Identify which cell holds the provided text, then report its [X, Y] central coordinate. 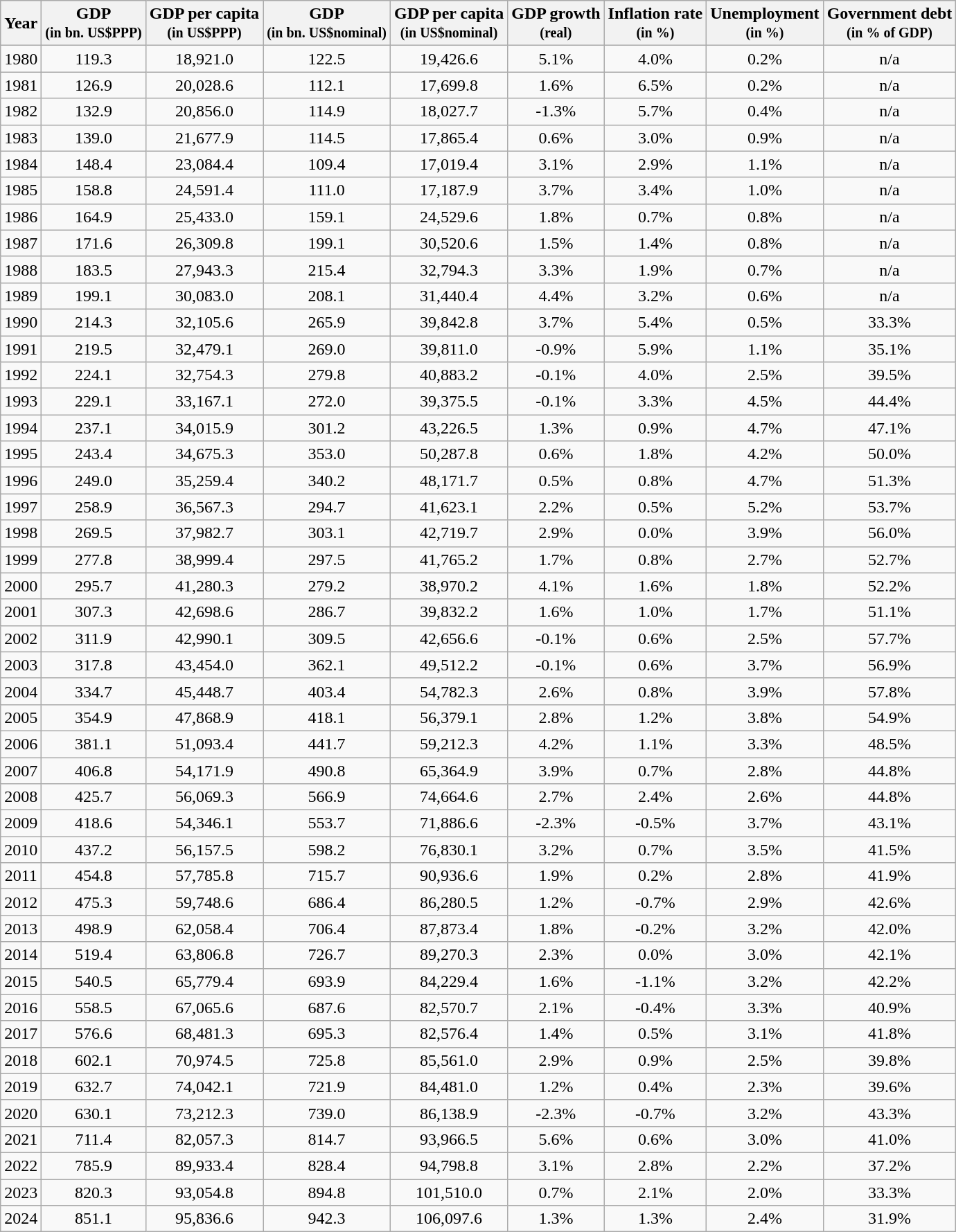
111.0 [327, 190]
2003 [21, 665]
42,656.6 [449, 639]
828.4 [327, 1166]
41.0% [889, 1139]
851.1 [94, 1219]
19,426.6 [449, 59]
50.0% [889, 454]
301.2 [327, 428]
353.0 [327, 454]
418.1 [327, 717]
5.9% [655, 348]
286.7 [327, 612]
602.1 [94, 1060]
2004 [21, 691]
40,883.2 [449, 375]
25,433.0 [204, 217]
785.9 [94, 1166]
43,454.0 [204, 665]
1987 [21, 243]
303.1 [327, 533]
95,836.6 [204, 1219]
1985 [21, 190]
54,346.1 [204, 823]
215.4 [327, 269]
2000 [21, 586]
24,529.6 [449, 217]
739.0 [327, 1113]
57.7% [889, 639]
475.3 [94, 902]
1980 [21, 59]
56.0% [889, 533]
4.4% [556, 296]
42.6% [889, 902]
219.5 [94, 348]
2008 [21, 797]
43,226.5 [449, 428]
-1.1% [655, 981]
44.4% [889, 402]
21,677.9 [204, 138]
381.1 [94, 744]
295.7 [94, 586]
553.7 [327, 823]
2013 [21, 929]
20,028.6 [204, 85]
38,999.4 [204, 560]
2022 [21, 1166]
4.5% [765, 402]
-0.4% [655, 1008]
214.3 [94, 322]
39.8% [889, 1060]
437.2 [94, 850]
57.8% [889, 691]
2009 [21, 823]
814.7 [327, 1139]
48,171.7 [449, 481]
GDP per capita(in US$nominal) [449, 24]
148.4 [94, 164]
4.1% [556, 586]
224.1 [94, 375]
41,623.1 [449, 507]
41.9% [889, 876]
2015 [21, 981]
63,806.8 [204, 955]
317.8 [94, 665]
41,280.3 [204, 586]
122.5 [327, 59]
237.1 [94, 428]
37.2% [889, 1166]
47.1% [889, 428]
1982 [21, 111]
17,865.4 [449, 138]
65,364.9 [449, 771]
2023 [21, 1192]
114.9 [327, 111]
30,083.0 [204, 296]
686.4 [327, 902]
51.3% [889, 481]
93,966.5 [449, 1139]
229.1 [94, 402]
942.3 [327, 1219]
5.1% [556, 59]
41.8% [889, 1034]
632.7 [94, 1087]
630.1 [94, 1113]
73,212.3 [204, 1113]
-0.9% [556, 348]
32,754.3 [204, 375]
36,567.3 [204, 507]
208.1 [327, 296]
31.9% [889, 1219]
1999 [21, 560]
38,970.2 [449, 586]
89,270.3 [449, 955]
5.7% [655, 111]
82,576.4 [449, 1034]
50,287.8 [449, 454]
2005 [21, 717]
42,990.1 [204, 639]
82,570.7 [449, 1008]
59,748.6 [204, 902]
2002 [21, 639]
39,842.8 [449, 322]
1989 [21, 296]
132.9 [94, 111]
576.6 [94, 1034]
67,065.6 [204, 1008]
1998 [21, 533]
279.8 [327, 375]
76,830.1 [449, 850]
17,187.9 [449, 190]
Inflation rate(in %) [655, 24]
1997 [21, 507]
2017 [21, 1034]
1996 [21, 481]
1995 [21, 454]
Unemployment(in %) [765, 24]
52.2% [889, 586]
62,058.4 [204, 929]
34,015.9 [204, 428]
307.3 [94, 612]
24,591.4 [204, 190]
725.8 [327, 1060]
5.4% [655, 322]
249.0 [94, 481]
272.0 [327, 402]
1991 [21, 348]
GDP per capita(in US$PPP) [204, 24]
43.3% [889, 1113]
159.1 [327, 217]
112.1 [327, 85]
2018 [21, 1060]
56,157.5 [204, 850]
17,699.8 [449, 85]
269.0 [327, 348]
820.3 [94, 1192]
711.4 [94, 1139]
706.4 [327, 929]
294.7 [327, 507]
2010 [21, 850]
74,664.6 [449, 797]
3.8% [765, 717]
70,974.5 [204, 1060]
GDP growth(real) [556, 24]
35.1% [889, 348]
1988 [21, 269]
39,811.0 [449, 348]
42.2% [889, 981]
2007 [21, 771]
90,936.6 [449, 876]
1984 [21, 164]
43.1% [889, 823]
31,440.4 [449, 296]
-1.3% [556, 111]
32,794.3 [449, 269]
87,873.4 [449, 929]
2006 [21, 744]
558.5 [94, 1008]
30,520.6 [449, 243]
Government debt(in % of GDP) [889, 24]
94,798.8 [449, 1166]
41.5% [889, 850]
35,259.4 [204, 481]
GDP(in bn. US$nominal) [327, 24]
86,138.9 [449, 1113]
51.1% [889, 612]
23,084.4 [204, 164]
49,512.2 [449, 665]
42.1% [889, 955]
265.9 [327, 322]
498.9 [94, 929]
32,105.6 [204, 322]
726.7 [327, 955]
158.8 [94, 190]
82,057.3 [204, 1139]
354.9 [94, 717]
53.7% [889, 507]
Year [21, 24]
52.7% [889, 560]
269.5 [94, 533]
894.8 [327, 1192]
42.0% [889, 929]
2019 [21, 1087]
1994 [21, 428]
106,097.6 [449, 1219]
54,171.9 [204, 771]
1981 [21, 85]
18,921.0 [204, 59]
39,375.5 [449, 402]
42,698.6 [204, 612]
40.9% [889, 1008]
39,832.2 [449, 612]
71,886.6 [449, 823]
687.6 [327, 1008]
279.2 [327, 586]
26,309.8 [204, 243]
57,785.8 [204, 876]
598.2 [327, 850]
114.5 [327, 138]
2020 [21, 1113]
454.8 [94, 876]
277.8 [94, 560]
39.6% [889, 1087]
18,027.7 [449, 111]
406.8 [94, 771]
2024 [21, 1219]
164.9 [94, 217]
39.5% [889, 375]
425.7 [94, 797]
1986 [21, 217]
54.9% [889, 717]
2016 [21, 1008]
68,481.3 [204, 1034]
693.9 [327, 981]
334.7 [94, 691]
56.9% [889, 665]
139.0 [94, 138]
2001 [21, 612]
340.2 [327, 481]
3.4% [655, 190]
721.9 [327, 1087]
519.4 [94, 955]
20,856.0 [204, 111]
183.5 [94, 269]
54,782.3 [449, 691]
59,212.3 [449, 744]
418.6 [94, 823]
1.5% [556, 243]
6.5% [655, 85]
258.9 [94, 507]
48.5% [889, 744]
297.5 [327, 560]
1990 [21, 322]
540.5 [94, 981]
441.7 [327, 744]
-0.5% [655, 823]
2012 [21, 902]
65,779.4 [204, 981]
119.3 [94, 59]
3.5% [765, 850]
2011 [21, 876]
490.8 [327, 771]
309.5 [327, 639]
1983 [21, 138]
41,765.2 [449, 560]
2014 [21, 955]
32,479.1 [204, 348]
93,054.8 [204, 1192]
566.9 [327, 797]
362.1 [327, 665]
89,933.4 [204, 1166]
5.6% [556, 1139]
42,719.7 [449, 533]
34,675.3 [204, 454]
171.6 [94, 243]
84,229.4 [449, 981]
33,167.1 [204, 402]
403.4 [327, 691]
-0.2% [655, 929]
84,481.0 [449, 1087]
45,448.7 [204, 691]
1992 [21, 375]
311.9 [94, 639]
56,379.1 [449, 717]
85,561.0 [449, 1060]
51,093.4 [204, 744]
101,510.0 [449, 1192]
56,069.3 [204, 797]
27,943.3 [204, 269]
109.4 [327, 164]
695.3 [327, 1034]
74,042.1 [204, 1087]
715.7 [327, 876]
47,868.9 [204, 717]
243.4 [94, 454]
5.2% [765, 507]
2.0% [765, 1192]
1993 [21, 402]
126.9 [94, 85]
86,280.5 [449, 902]
37,982.7 [204, 533]
GDP (in bn. US$PPP) [94, 24]
2021 [21, 1139]
17,019.4 [449, 164]
